Detect which cell encompasses the target text, then output its (X, Y) center coordinate. 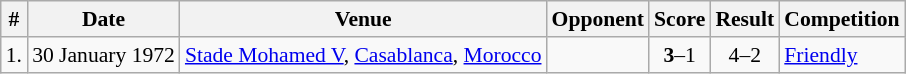
Competition (842, 19)
1. (14, 55)
4–2 (744, 55)
3–1 (680, 55)
30 January 1972 (104, 55)
Date (104, 19)
Friendly (842, 55)
# (14, 19)
Stade Mohamed V, Casablanca, Morocco (364, 55)
Result (744, 19)
Score (680, 19)
Venue (364, 19)
Opponent (598, 19)
